Provide the [X, Y] coordinate of the cell's center where the given text is located.  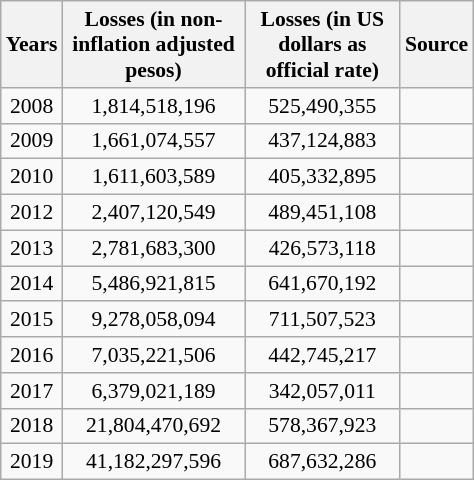
1,814,518,196 [153, 106]
5,486,921,815 [153, 284]
2017 [32, 391]
426,573,118 [322, 248]
525,490,355 [322, 106]
9,278,058,094 [153, 320]
641,670,192 [322, 284]
1,661,074,557 [153, 141]
2009 [32, 141]
437,124,883 [322, 141]
687,632,286 [322, 462]
2019 [32, 462]
405,332,895 [322, 177]
6,379,021,189 [153, 391]
Losses (in US dollars as official rate) [322, 44]
Losses (in non-inflation adjusted pesos) [153, 44]
711,507,523 [322, 320]
1,611,603,589 [153, 177]
2,407,120,549 [153, 213]
2012 [32, 213]
489,451,108 [322, 213]
41,182,297,596 [153, 462]
Source [436, 44]
21,804,470,692 [153, 426]
2,781,683,300 [153, 248]
2016 [32, 355]
578,367,923 [322, 426]
2014 [32, 284]
342,057,011 [322, 391]
442,745,217 [322, 355]
2015 [32, 320]
2008 [32, 106]
2010 [32, 177]
7,035,221,506 [153, 355]
Years [32, 44]
2018 [32, 426]
2013 [32, 248]
